Identify which cell holds the provided text, then report its [x, y] central coordinate. 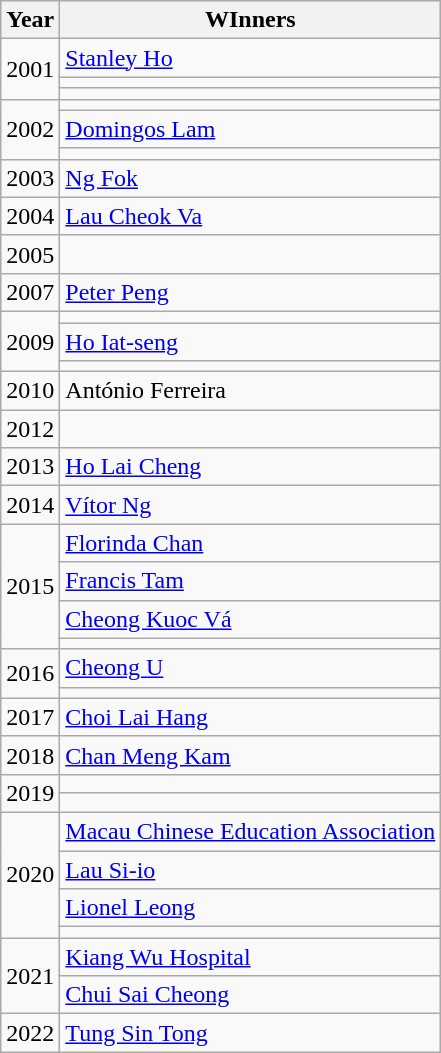
Cheong Kuoc Vá [250, 619]
2018 [30, 755]
Chui Sai Cheong [250, 995]
2013 [30, 467]
2019 [30, 793]
2004 [30, 216]
Ho Iat-seng [250, 341]
Cheong U [250, 668]
Choi Lai Hang [250, 717]
2020 [30, 874]
2002 [30, 129]
Ng Fok [250, 178]
Kiang Wu Hospital [250, 957]
Peter Peng [250, 292]
Stanley Ho [250, 58]
Tung Sin Tong [250, 1033]
Vítor Ng [250, 505]
2022 [30, 1033]
2021 [30, 976]
Ho Lai Cheng [250, 467]
2003 [30, 178]
Year [30, 20]
Florinda Chan [250, 543]
2017 [30, 717]
2005 [30, 254]
2016 [30, 674]
2014 [30, 505]
2001 [30, 69]
2007 [30, 292]
Macau Chinese Education Association [250, 831]
António Ferreira [250, 391]
Chan Meng Kam [250, 755]
Francis Tam [250, 581]
Lionel Leong [250, 908]
WInners [250, 20]
Lau Cheok Va [250, 216]
2012 [30, 429]
2009 [30, 341]
Lau Si-io [250, 869]
2015 [30, 586]
Domingos Lam [250, 129]
2010 [30, 391]
